Capture the cell that displays the provided text and extract its (X, Y) central coordinate. 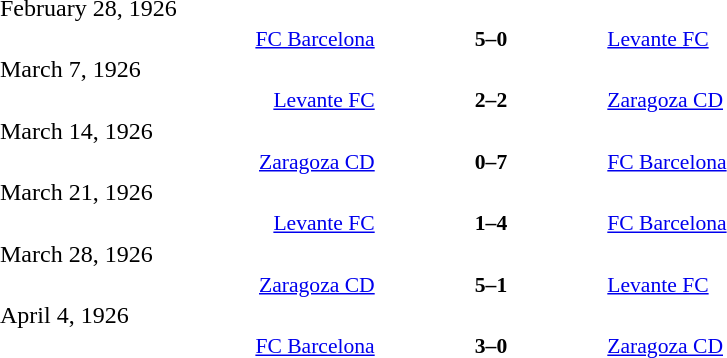
0–7 (492, 162)
5–1 (492, 284)
2–2 (492, 100)
5–0 (492, 38)
1–4 (492, 223)
